Return the [X, Y] coordinate for the center point of the cell that contains the specified text.  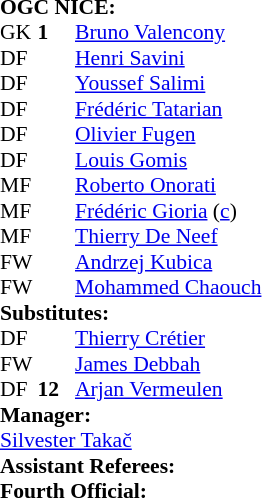
1 [57, 33]
GK [19, 33]
Frédéric Tatarian [168, 109]
Andrzej Kubica [168, 262]
Youssef Salimi [168, 83]
Thierry De Neef [168, 237]
James Debbah [168, 364]
Frédéric Gioria (c) [168, 211]
Olivier Fugen [168, 135]
Arjan Vermeulen [168, 389]
12 [57, 389]
Roberto Onorati [168, 185]
Manager: [130, 415]
Mohammed Chaouch [168, 287]
Substitutes: [130, 313]
Thierry Crétier [168, 339]
Bruno Valencony [168, 33]
Henri Savini [168, 58]
Louis Gomis [168, 160]
